From the cell containing the given text, extract its center point as [x, y] coordinate. 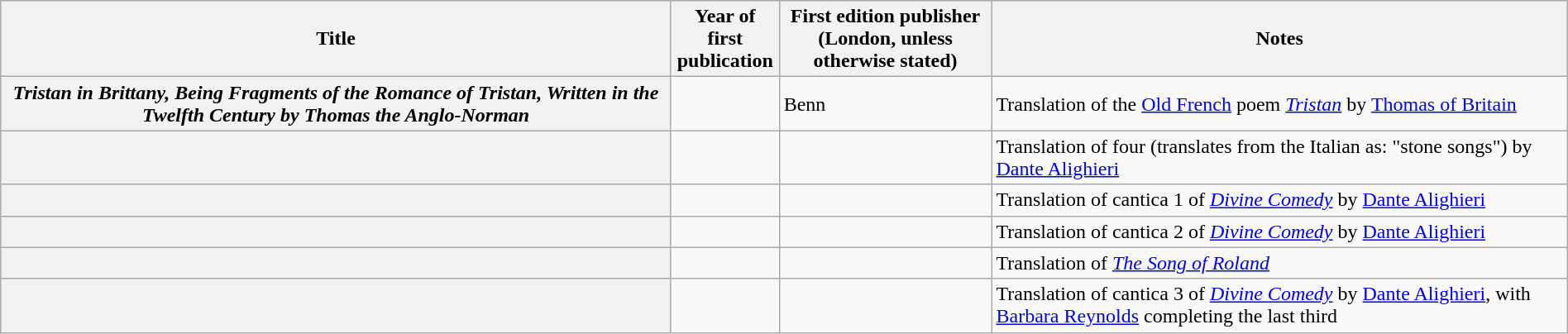
Translation of four (translates from the Italian as: "stone songs") by Dante Alighieri [1279, 157]
Benn [885, 104]
Year of firstpublication [724, 39]
Title [336, 39]
Translation of cantica 3 of Divine Comedy by Dante Alighieri, with Barbara Reynolds completing the last third [1279, 306]
First edition publisher(London, unless otherwise stated) [885, 39]
Notes [1279, 39]
Translation of The Song of Roland [1279, 263]
Translation of cantica 2 of Divine Comedy by Dante Alighieri [1279, 231]
Translation of the Old French poem Tristan by Thomas of Britain [1279, 104]
Tristan in Brittany, Being Fragments of the Romance of Tristan, Written in the Twelfth Century by Thomas the Anglo-Norman [336, 104]
Translation of cantica 1 of Divine Comedy by Dante Alighieri [1279, 200]
